From the cell containing the given text, extract its center point as (X, Y) coordinate. 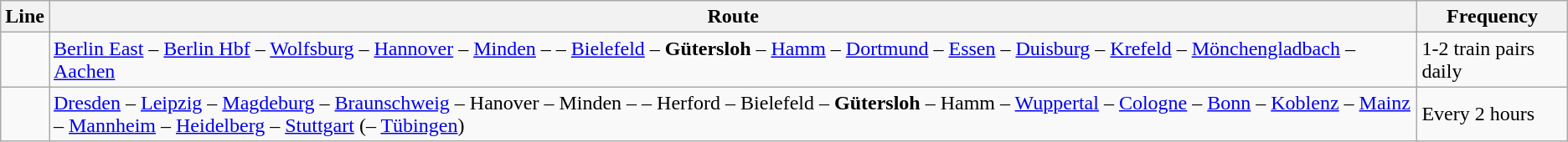
Every 2 hours (1493, 114)
Route (732, 17)
Frequency (1493, 17)
1-2 train pairs daily (1493, 60)
Line (25, 17)
